Pinpoint the cell where the given text exists, returning its (X, Y) midpoint coordinate. 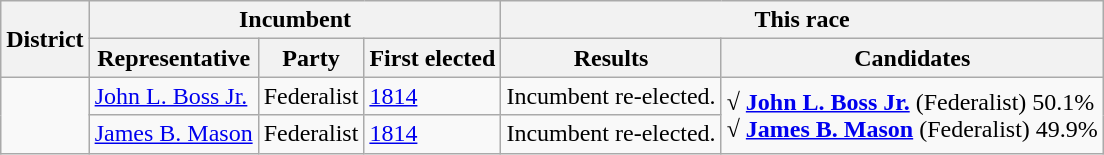
√ John L. Boss Jr. (Federalist) 50.1%√ James B. Mason (Federalist) 49.9% (912, 115)
James B. Mason (174, 134)
Party (311, 58)
District (45, 39)
Representative (174, 58)
Results (611, 58)
Incumbent (295, 20)
Candidates (912, 58)
First elected (432, 58)
This race (802, 20)
John L. Boss Jr. (174, 96)
